Capture the cell that displays the provided text and extract its [x, y] central coordinate. 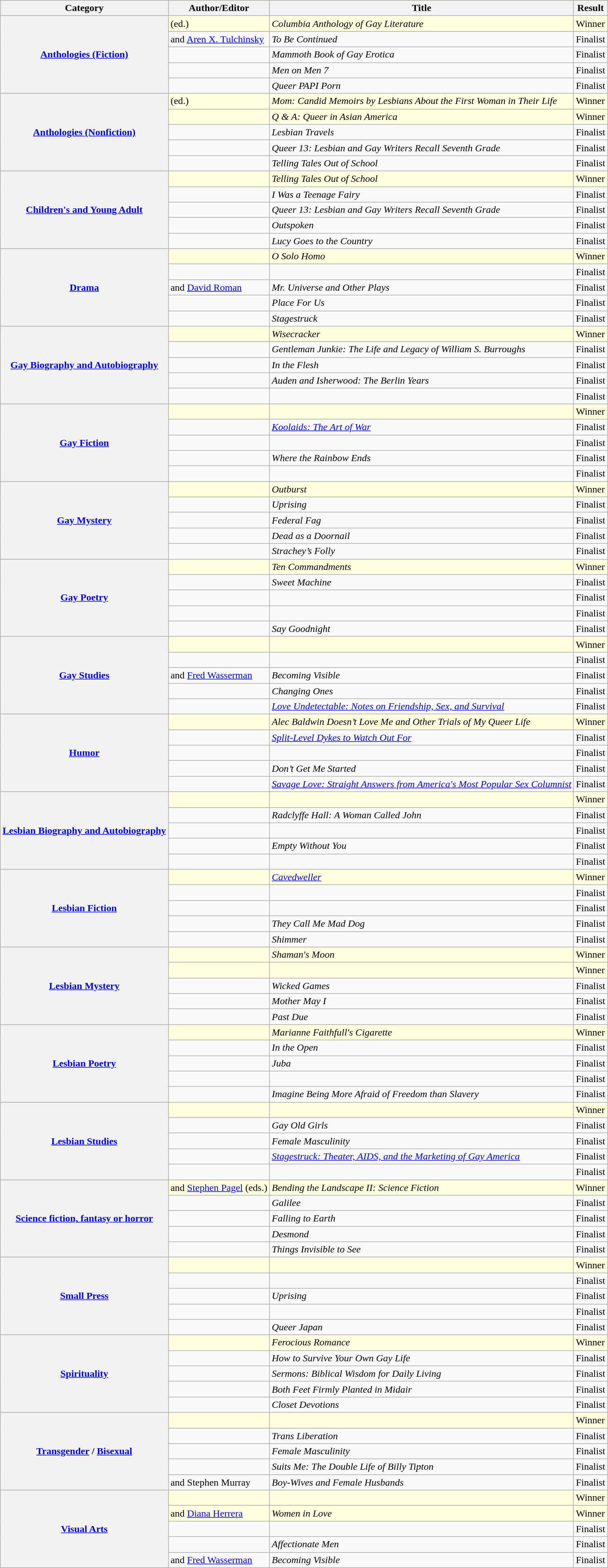
Ten Commandments [422, 567]
Juba [422, 1063]
Ferocious Romance [422, 1343]
Split-Level Dykes to Watch Out For [422, 738]
O Solo Homo [422, 256]
Mammoth Book of Gay Erotica [422, 55]
Small Press [84, 1296]
Wicked Games [422, 986]
Past Due [422, 1017]
Galilee [422, 1203]
Imagine Being More Afraid of Freedom than Slavery [422, 1094]
Gay Poetry [84, 598]
Gay Mystery [84, 520]
and Stephen Pagel (eds.) [219, 1188]
Q & A: Queer in Asian America [422, 117]
Bending the Landscape II: Science Fiction [422, 1188]
Where the Rainbow Ends [422, 458]
To Be Continued [422, 39]
Alec Baldwin Doesn’t Love Me and Other Trials of My Queer Life [422, 722]
and Stephen Murray [219, 1482]
and David Roman [219, 287]
Shimmer [422, 939]
Result [590, 8]
Affectionate Men [422, 1544]
Mom: Candid Memoirs by Lesbians About the First Woman in Their Life [422, 101]
Both Feet Firmly Planted in Midair [422, 1389]
Women in Love [422, 1513]
Shaman's Moon [422, 955]
I Was a Teenage Fairy [422, 194]
Mr. Universe and Other Plays [422, 287]
Auden and Isherwood: The Berlin Years [422, 380]
In the Flesh [422, 365]
Gay Old Girls [422, 1125]
Savage Love: Straight Answers from America's Most Popular Sex Columnist [422, 784]
Visual Arts [84, 1529]
Science fiction, fantasy or horror [84, 1219]
Falling to Earth [422, 1219]
Don’t Get Me Started [422, 769]
Lesbian Travels [422, 132]
Desmond [422, 1234]
Strachey’s Folly [422, 551]
Closet Devotions [422, 1405]
Men on Men 7 [422, 70]
Gay Studies [84, 675]
Sermons: Biblical Wisdom for Daily Living [422, 1374]
Suits Me: The Double Life of Billy Tipton [422, 1467]
Mother May I [422, 1001]
Gentleman Junkie: The Life and Legacy of William S. Burroughs [422, 349]
Anthologies (Nonfiction) [84, 132]
Lesbian Fiction [84, 908]
Children's and Young Adult [84, 210]
Title [422, 8]
Outspoken [422, 225]
Category [84, 8]
In the Open [422, 1048]
and Aren X. Tulchinsky [219, 39]
Outburst [422, 489]
Queer Japan [422, 1327]
Gay Biography and Autobiography [84, 365]
Sweet Machine [422, 582]
How to Survive Your Own Gay Life [422, 1358]
Wisecracker [422, 334]
Columbia Anthology of Gay Literature [422, 24]
Lucy Goes to the Country [422, 241]
Boy-Wives and Female Husbands [422, 1482]
Federal Fag [422, 520]
Radclyffe Hall: A Woman Called John [422, 815]
Empty Without You [422, 846]
Stagestruck: Theater, AIDS, and the Marketing of Gay America [422, 1156]
Lesbian Poetry [84, 1063]
Cavedweller [422, 877]
Anthologies (Fiction) [84, 55]
Trans Liberation [422, 1435]
Lesbian Studies [84, 1141]
Transgender / Bisexual [84, 1451]
Lesbian Mystery [84, 986]
Say Goodnight [422, 629]
Love Undetectable: Notes on Friendship, Sex, and Survival [422, 707]
They Call Me Mad Dog [422, 923]
Queer PAPI Porn [422, 86]
Drama [84, 287]
Changing Ones [422, 691]
Humor [84, 753]
Author/Editor [219, 8]
Things Invisible to See [422, 1250]
Dead as a Doornail [422, 536]
Gay Fiction [84, 442]
Place For Us [422, 303]
and Diana Herrera [219, 1513]
Marianne Faithfull's Cigarette [422, 1032]
Spirituality [84, 1374]
Koolaids: The Art of War [422, 427]
Stagestruck [422, 318]
Lesbian Biography and Autobiography [84, 830]
